Locate the cell with the specified text and output its [X, Y] center coordinate. 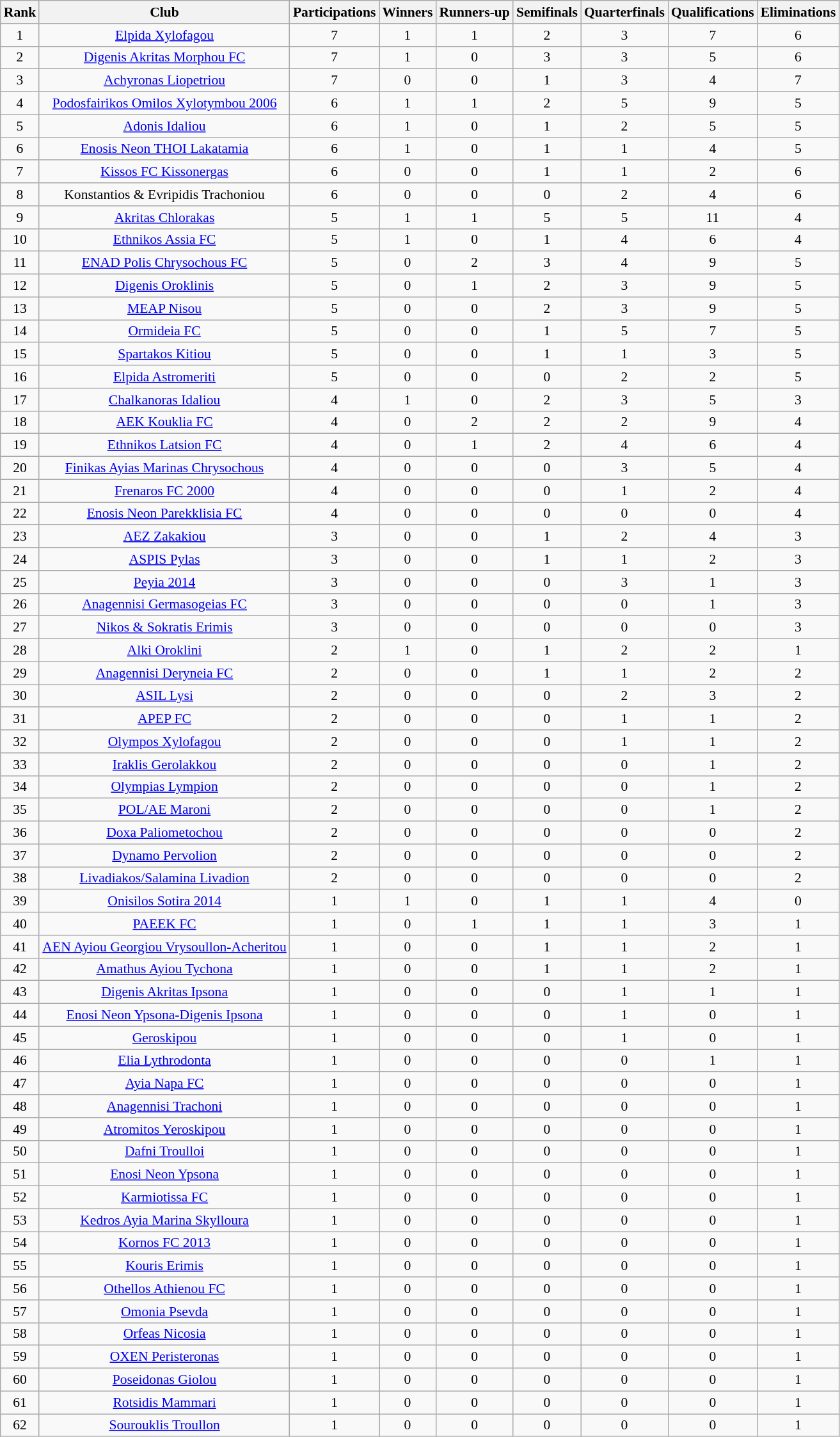
62 [20, 1425]
Akritas Chlorakas [164, 218]
Atromitos Yeroskipou [164, 1129]
19 [20, 445]
Elia Lythrodonta [164, 1061]
Elpida Astromeriti [164, 377]
Alki Oroklini [164, 651]
60 [20, 1380]
49 [20, 1129]
Olympias Lympion [164, 787]
27 [20, 628]
54 [20, 1243]
34 [20, 787]
Club [164, 12]
30 [20, 696]
Sourouklis Troullon [164, 1425]
47 [20, 1084]
51 [20, 1175]
Ethnikos Assia FC [164, 240]
39 [20, 901]
Rank [20, 12]
AEN Ayiou Georgiou Vrysoullon-Acheritou [164, 947]
26 [20, 605]
Orfeas Nicosia [164, 1334]
58 [20, 1334]
13 [20, 308]
ASIL Lysi [164, 696]
41 [20, 947]
17 [20, 400]
Digenis Akritas Morphou FC [164, 58]
36 [20, 833]
Participations [335, 12]
59 [20, 1357]
Spartakos Kitiou [164, 354]
APEP FC [164, 719]
Runners-up [474, 12]
46 [20, 1061]
29 [20, 673]
Qualifications [713, 12]
55 [20, 1266]
Ayia Napa FC [164, 1084]
61 [20, 1402]
16 [20, 377]
25 [20, 582]
Ormideia FC [164, 331]
Karmiotissa FC [164, 1198]
32 [20, 742]
Kissos FC Kissonergas [164, 172]
18 [20, 422]
23 [20, 537]
Podosfairikos Omilos Xylotymbou 2006 [164, 104]
Nikos & Sokratis Erimis [164, 628]
Quarterfinals [624, 12]
22 [20, 514]
48 [20, 1106]
14 [20, 331]
Doxa Paliometochou [164, 833]
45 [20, 1038]
50 [20, 1152]
Anagennisi Deryneia FC [164, 673]
24 [20, 559]
43 [20, 992]
Dynamo Pervolion [164, 855]
Eliminations [798, 12]
Semifinals [547, 12]
Chalkanoras Idaliou [164, 400]
20 [20, 468]
28 [20, 651]
Kornos FC 2013 [164, 1243]
Konstantios & Evripidis Trachoniou [164, 195]
Ethnikos Latsion FC [164, 445]
35 [20, 810]
PAEEK FC [164, 924]
42 [20, 969]
Kouris Erimis [164, 1266]
Amathus Ayiou Tychona [164, 969]
Iraklis Gerolakkou [164, 765]
52 [20, 1198]
Anagennisi Trachoni [164, 1106]
56 [20, 1289]
21 [20, 491]
ENAD Polis Chrysochous FC [164, 263]
12 [20, 286]
Rotsidis Mammari [164, 1402]
ASPIS Pylas [164, 559]
37 [20, 855]
33 [20, 765]
Adonis Idaliou [164, 126]
10 [20, 240]
Winners [407, 12]
AEK Kouklia FC [164, 422]
38 [20, 878]
MEAP Nisou [164, 308]
Digenis Oroklinis [164, 286]
Enosis Neon THOI Lakatamia [164, 149]
Achyronas Liopetriou [164, 81]
Kedros Ayia Marina Skylloura [164, 1220]
POL/AE Maroni [164, 810]
Enosis Neon Parekklisia FC [164, 514]
Omonia Psevda [164, 1312]
Olympos Xylofagou [164, 742]
40 [20, 924]
Geroskipou [164, 1038]
OXEN Peristeronas [164, 1357]
Peyia 2014 [164, 582]
Othellos Athienou FC [164, 1289]
8 [20, 195]
44 [20, 1015]
15 [20, 354]
53 [20, 1220]
Onisilos Sotira 2014 [164, 901]
Dafni Troulloi [164, 1152]
Digenis Akritas Ipsona [164, 992]
Livadiakos/Salamina Livadion [164, 878]
31 [20, 719]
AEZ Zakakiou [164, 537]
Enosi Neon Ypsona-Digenis Ipsona [164, 1015]
Poseidonas Giolou [164, 1380]
Elpida Xylofagou [164, 35]
Frenaros FC 2000 [164, 491]
Enosi Neon Ypsona [164, 1175]
Anagennisi Germasogeias FC [164, 605]
Finikas Ayias Marinas Chrysochous [164, 468]
57 [20, 1312]
